Extract the (x, y) coordinate from the center of the cell holding the provided text.  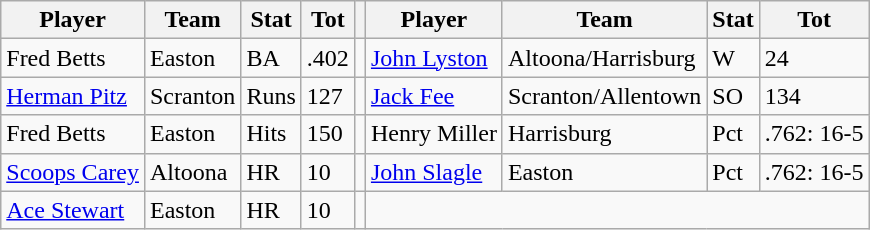
127 (328, 96)
.402 (328, 58)
Ace Stewart (73, 210)
134 (814, 96)
Henry Miller (434, 134)
Scranton/Allentown (604, 96)
Herman Pitz (73, 96)
Altoona/Harrisburg (604, 58)
Scranton (192, 96)
SO (733, 96)
24 (814, 58)
Scoops Carey (73, 172)
BA (271, 58)
Hits (271, 134)
Jack Fee (434, 96)
Runs (271, 96)
John Lyston (434, 58)
W (733, 58)
John Slagle (434, 172)
Altoona (192, 172)
150 (328, 134)
Harrisburg (604, 134)
